Extract the (x, y) coordinate from the center of the cell holding the provided text.  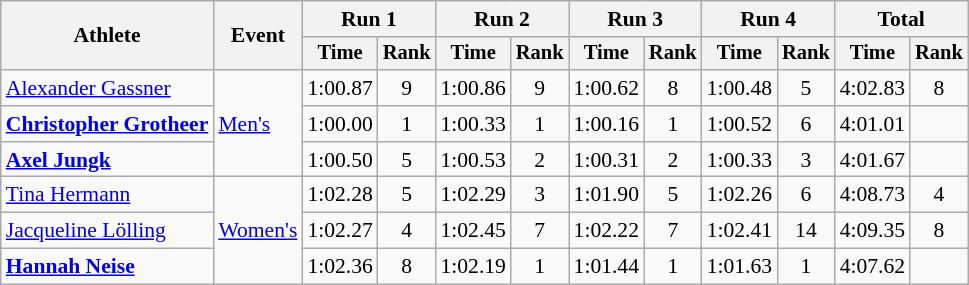
Axel Jungk (108, 160)
1:00.86 (472, 88)
Total (902, 19)
1:01.63 (740, 267)
1:00.31 (606, 160)
1:02.27 (340, 231)
1:02.26 (740, 195)
4:01.01 (872, 124)
Alexander Gassner (108, 88)
Women's (258, 230)
4:01.67 (872, 160)
1:01.44 (606, 267)
1:02.36 (340, 267)
1:02.22 (606, 231)
1:00.52 (740, 124)
1:00.87 (340, 88)
1:01.90 (606, 195)
Tina Hermann (108, 195)
1:00.16 (606, 124)
Run 1 (368, 19)
Men's (258, 124)
Run 3 (636, 19)
4:07.62 (872, 267)
1:00.62 (606, 88)
Run 2 (502, 19)
1:00.00 (340, 124)
1:00.50 (340, 160)
Jacqueline Lölling (108, 231)
1:02.29 (472, 195)
1:02.28 (340, 195)
1:02.19 (472, 267)
Event (258, 36)
Christopher Grotheer (108, 124)
4:09.35 (872, 231)
1:00.48 (740, 88)
14 (806, 231)
1:02.41 (740, 231)
4:08.73 (872, 195)
4:02.83 (872, 88)
Run 4 (768, 19)
1:02.45 (472, 231)
Athlete (108, 36)
1:00.53 (472, 160)
Hannah Neise (108, 267)
